Output the (x, y) coordinate of the center of the cell containing the given text.  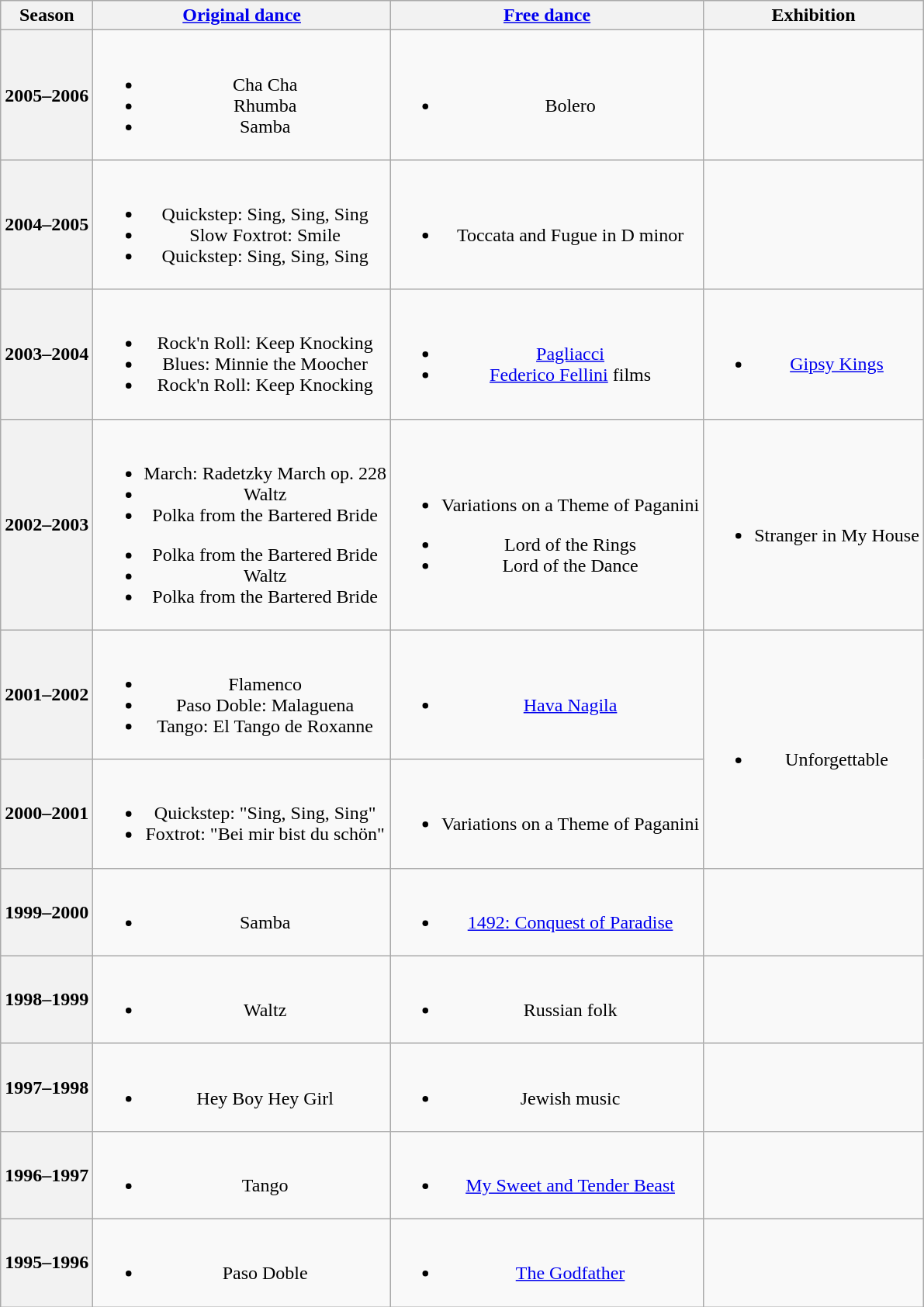
Bolero (546, 95)
Variations on a Theme of Paganini Lord of the Rings Lord of the Dance (546, 524)
1997–1998 (47, 1087)
Toccata and Fugue in D minor (546, 225)
2000–2001 (47, 814)
My Sweet and Tender Beast (546, 1174)
Free dance (546, 16)
Season (47, 16)
Hey Boy Hey Girl (242, 1087)
1995–1996 (47, 1263)
Tango (242, 1174)
Original dance (242, 16)
2001–2002 (47, 695)
Jewish music (546, 1087)
March: Radetzky March op. 228 Waltz Polka from the Bartered Bride Polka from the Bartered Bride Waltz Polka from the Bartered Bride (242, 524)
Pagliacci Federico Fellini films (546, 354)
2004–2005 (47, 225)
Unforgettable (814, 749)
Exhibition (814, 16)
Stranger in My House (814, 524)
Hava Nagila (546, 695)
2002–2003 (47, 524)
1999–2000 (47, 912)
Russian folk (546, 999)
Gipsy Kings (814, 354)
Samba (242, 912)
2005–2006 (47, 95)
Cha Cha Rhumba Samba (242, 95)
1492: Conquest of Paradise (546, 912)
Paso Doble (242, 1263)
Quickstep: "Sing, Sing, Sing" Foxtrot: "Bei mir bist du schön" (242, 814)
Variations on a Theme of Paganini (546, 814)
1998–1999 (47, 999)
FlamencoPaso Doble: Malaguena Tango: El Tango de Roxanne (242, 695)
2003–2004 (47, 354)
Waltz (242, 999)
The Godfather (546, 1263)
Quickstep: Sing, Sing, Sing Slow Foxtrot: Smile Quickstep: Sing, Sing, Sing (242, 225)
1996–1997 (47, 1174)
Rock'n Roll: Keep Knocking Blues: Minnie the Moocher Rock'n Roll: Keep Knocking (242, 354)
